Pinpoint the cell where the given text exists, returning its [x, y] midpoint coordinate. 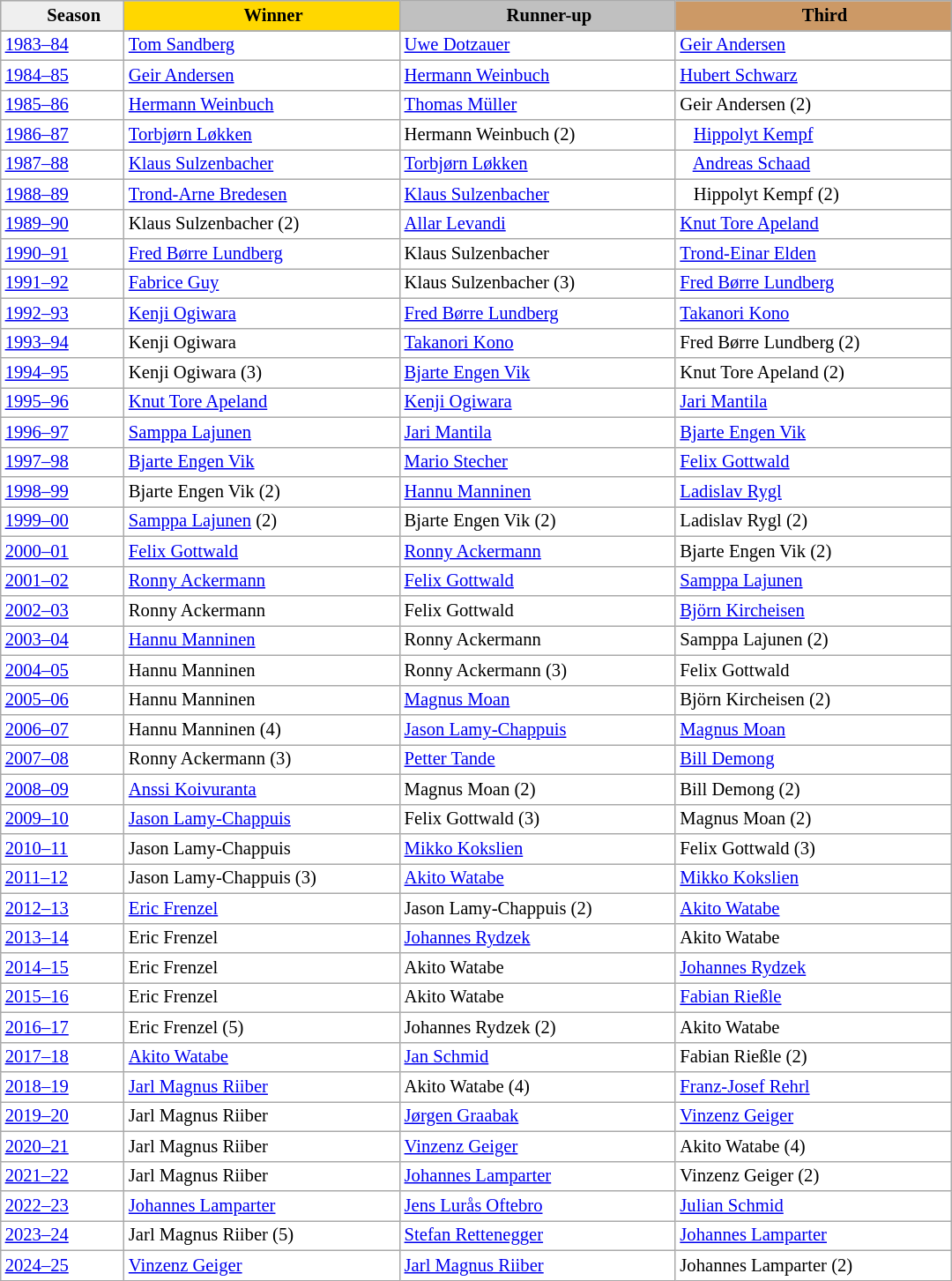
2023–24 [63, 1235]
2018–19 [63, 1087]
Ladislav Rygl (2) [813, 521]
2024–25 [63, 1265]
1998–99 [63, 491]
Klaus Sulzenbacher (3) [538, 283]
2001–02 [63, 581]
1987–88 [63, 164]
1984–85 [63, 75]
Klaus Sulzenbacher (2) [263, 224]
Johannes Rydzek (2) [538, 1027]
1995–96 [63, 402]
Fabian Rießle (2) [813, 1057]
Knut Tore Apeland (2) [813, 373]
Mario Stecher [538, 462]
Geir Andersen (2) [813, 105]
2022–23 [63, 1205]
1990–91 [63, 253]
1997–98 [63, 462]
Tom Sandberg [263, 45]
Season [63, 15]
Allar Levandi [538, 224]
Trond-Einar Elden [813, 253]
2000–01 [63, 551]
Hermann Weinbuch (2) [538, 135]
Eric Frenzel (5) [263, 1027]
Fred Børre Lundberg (2) [813, 343]
1985–86 [63, 105]
Stefan Rettenegger [538, 1235]
2021–22 [63, 1176]
Anssi Koivuranta [263, 789]
Fabian Rießle [813, 997]
Björn Kircheisen (2) [813, 700]
2003–04 [63, 640]
Third [813, 15]
Vinzenz Geiger (2) [813, 1176]
1986–87 [63, 135]
2006–07 [63, 729]
Uwe Dotzauer [538, 45]
2014–15 [63, 967]
Franz-Josef Rehrl [813, 1087]
2019–20 [63, 1116]
2008–09 [63, 789]
1991–92 [63, 283]
2011–12 [63, 878]
1994–95 [63, 373]
1996–97 [63, 432]
Hannu Manninen (4) [263, 729]
Hippolyt Kempf [813, 135]
Runner-up [538, 15]
2010–11 [63, 849]
1989–90 [63, 224]
2013–14 [63, 938]
Kenji Ogiwara (3) [263, 373]
1999–00 [63, 521]
Trond-Arne Bredesen [263, 194]
2015–16 [63, 997]
2017–18 [63, 1057]
Hubert Schwarz [813, 75]
Jørgen Graabak [538, 1116]
2009–10 [63, 819]
Bill Demong [813, 759]
1983–84 [63, 45]
2012–13 [63, 908]
Bill Demong (2) [813, 789]
Jens Lurås Oftebro [538, 1205]
Winner [263, 15]
Andreas Schaad [813, 164]
Jason Lamy-Chappuis (2) [538, 908]
2004–05 [63, 670]
2016–17 [63, 1027]
Jan Schmid [538, 1057]
Johannes Lamparter (2) [813, 1265]
Björn Kircheisen [813, 611]
Jason Lamy-Chappuis (3) [263, 878]
Ladislav Rygl [813, 491]
2007–08 [63, 759]
Thomas Müller [538, 105]
2005–06 [63, 700]
Hippolyt Kempf (2) [813, 194]
2002–03 [63, 611]
2020–21 [63, 1146]
Petter Tande [538, 759]
1988–89 [63, 194]
1993–94 [63, 343]
Jarl Magnus Riiber (5) [263, 1235]
Fabrice Guy [263, 283]
Julian Schmid [813, 1205]
1992–93 [63, 313]
